Return [x, y] of the center of cell containing provided text 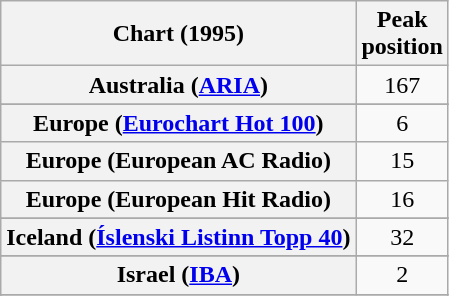
Australia (ARIA) [178, 85]
15 [402, 161]
Iceland (Íslenski Listinn Topp 40) [178, 237]
Peakposition [402, 34]
32 [402, 237]
16 [402, 199]
6 [402, 123]
Europe (Eurochart Hot 100) [178, 123]
Chart (1995) [178, 34]
167 [402, 85]
Israel (IBA) [178, 275]
Europe (European Hit Radio) [178, 199]
Europe (European AC Radio) [178, 161]
2 [402, 275]
